Find where the given text appears and provide that cell's center as [x, y] coordinate. 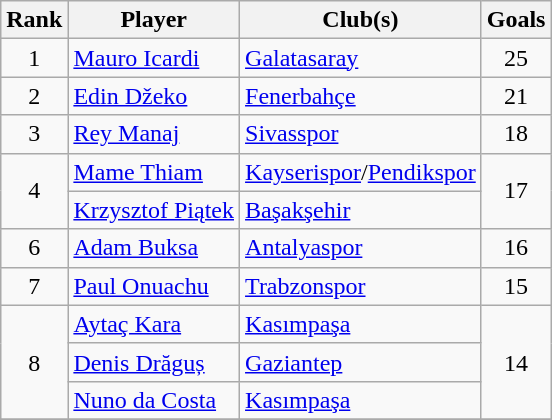
Adam Buksa [154, 248]
Goals [516, 20]
14 [516, 362]
21 [516, 96]
Sivasspor [361, 134]
2 [34, 96]
8 [34, 362]
Aytaç Kara [154, 324]
17 [516, 191]
25 [516, 58]
Mauro Icardi [154, 58]
Rey Manaj [154, 134]
Galatasaray [361, 58]
Rank [34, 20]
1 [34, 58]
Mame Thiam [154, 172]
16 [516, 248]
Paul Onuachu [154, 286]
15 [516, 286]
6 [34, 248]
Başakşehir [361, 210]
Fenerbahçe [361, 96]
Krzysztof Piątek [154, 210]
Club(s) [361, 20]
3 [34, 134]
Denis Drăguș [154, 362]
18 [516, 134]
Trabzonspor [361, 286]
Kayserispor/Pendikspor [361, 172]
Nuno da Costa [154, 400]
Player [154, 20]
Antalyaspor [361, 248]
7 [34, 286]
4 [34, 191]
Gaziantep [361, 362]
Edin Džeko [154, 96]
